Provide the (x, y) coordinate of the cell's center where the given text is located.  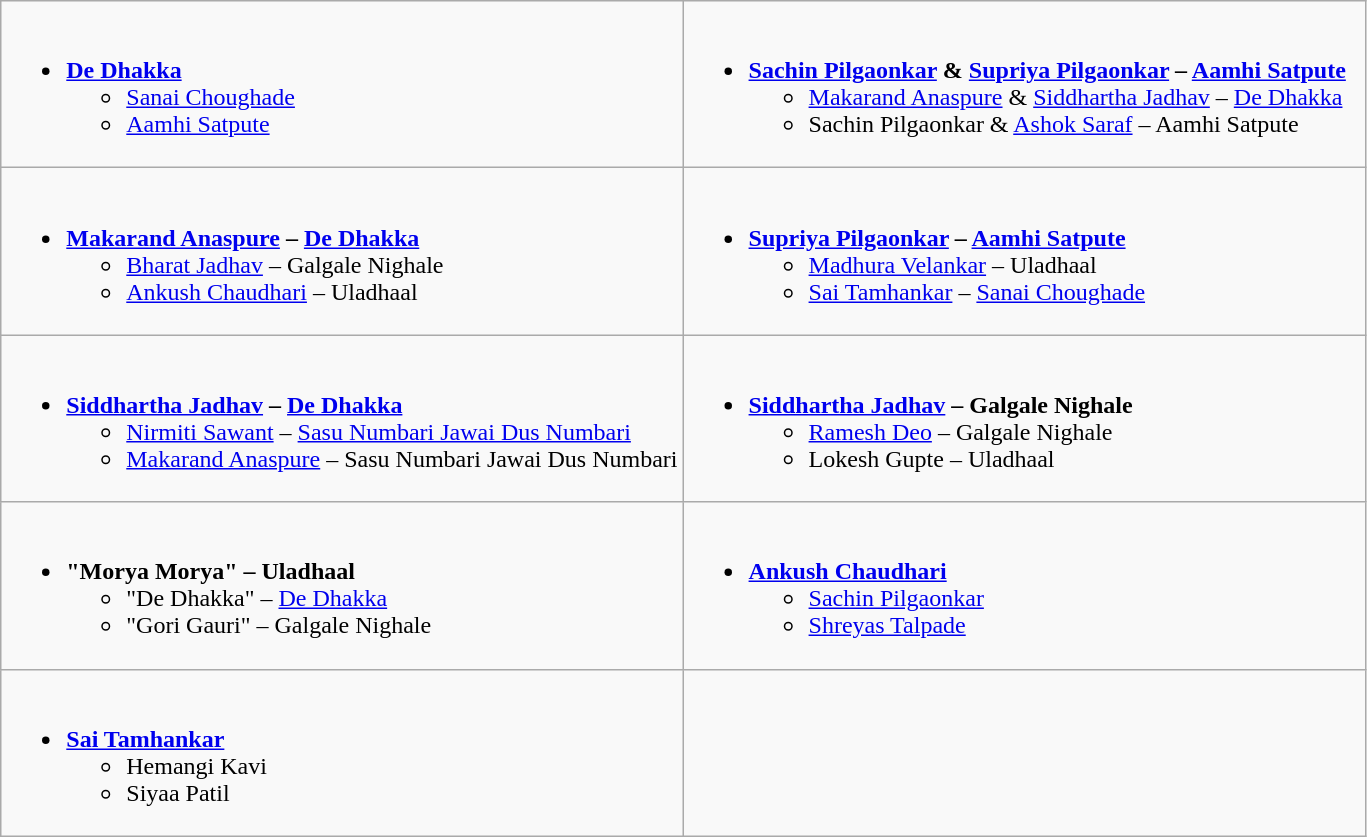
Supriya Pilgaonkar – Aamhi SatputeMadhura Velankar – UladhaalSai Tamhankar – Sanai Choughade (1024, 252)
Siddhartha Jadhav – De DhakkaNirmiti Sawant – Sasu Numbari Jawai Dus NumbariMakarand Anaspure – Sasu Numbari Jawai Dus Numbari (342, 418)
Siddhartha Jadhav – Galgale NighaleRamesh Deo – Galgale NighaleLokesh Gupte – Uladhaal (1024, 418)
Makarand Anaspure – De DhakkaBharat Jadhav – Galgale NighaleAnkush Chaudhari – Uladhaal (342, 252)
"Morya Morya" – Uladhaal"De Dhakka" – De Dhakka"Gori Gauri" – Galgale Nighale (342, 586)
De DhakkaSanai ChoughadeAamhi Satpute (342, 84)
Ankush ChaudhariSachin PilgaonkarShreyas Talpade (1024, 586)
Sai TamhankarHemangi KaviSiyaa Patil (342, 752)
